Return the [X, Y] coordinate for the center point of the cell that contains the specified text.  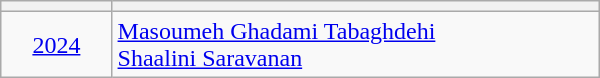
2024 [56, 44]
Masoumeh Ghadami Tabaghdehi Shaalini Saravanan [356, 44]
